Detect which cell encompasses the target text, then output its [X, Y] center coordinate. 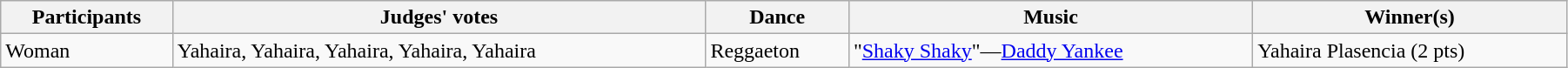
Reggaeton [778, 51]
Woman [87, 51]
Yahaira Plasencia (2 pts) [1410, 51]
Yahaira, Yahaira, Yahaira, Yahaira, Yahaira [439, 51]
Music [1050, 17]
Participants [87, 17]
Winner(s) [1410, 17]
Dance [778, 17]
Judges' votes [439, 17]
"Shaky Shaky"—Daddy Yankee [1050, 51]
